Extract the (X, Y) coordinate from the center of the cell holding the provided text.  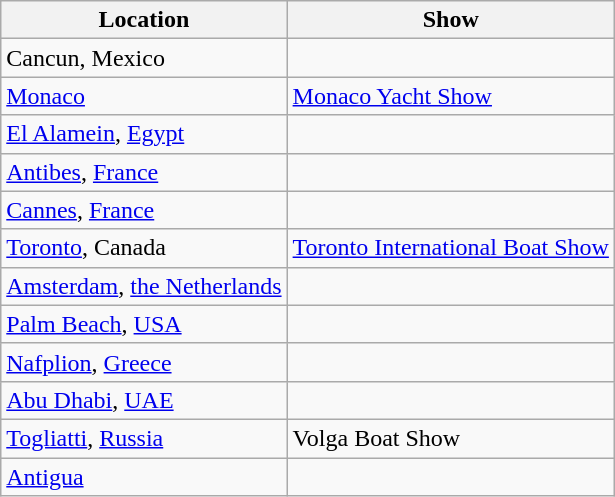
Monaco (144, 96)
Nafplion, Greece (144, 362)
Palm Beach, USA (144, 324)
Toronto, Canada (144, 248)
Toronto International Boat Show (450, 248)
Abu Dhabi, UAE (144, 400)
Antigua (144, 477)
Location (144, 20)
Cancun, Mexico (144, 58)
Show (450, 20)
Volga Boat Show (450, 438)
Togliatti, Russia (144, 438)
Monaco Yacht Show (450, 96)
Antibes, France (144, 172)
Amsterdam, the Netherlands (144, 286)
Cannes, France (144, 210)
El Alamein, Egypt (144, 134)
